Capture the cell that displays the provided text and extract its (x, y) central coordinate. 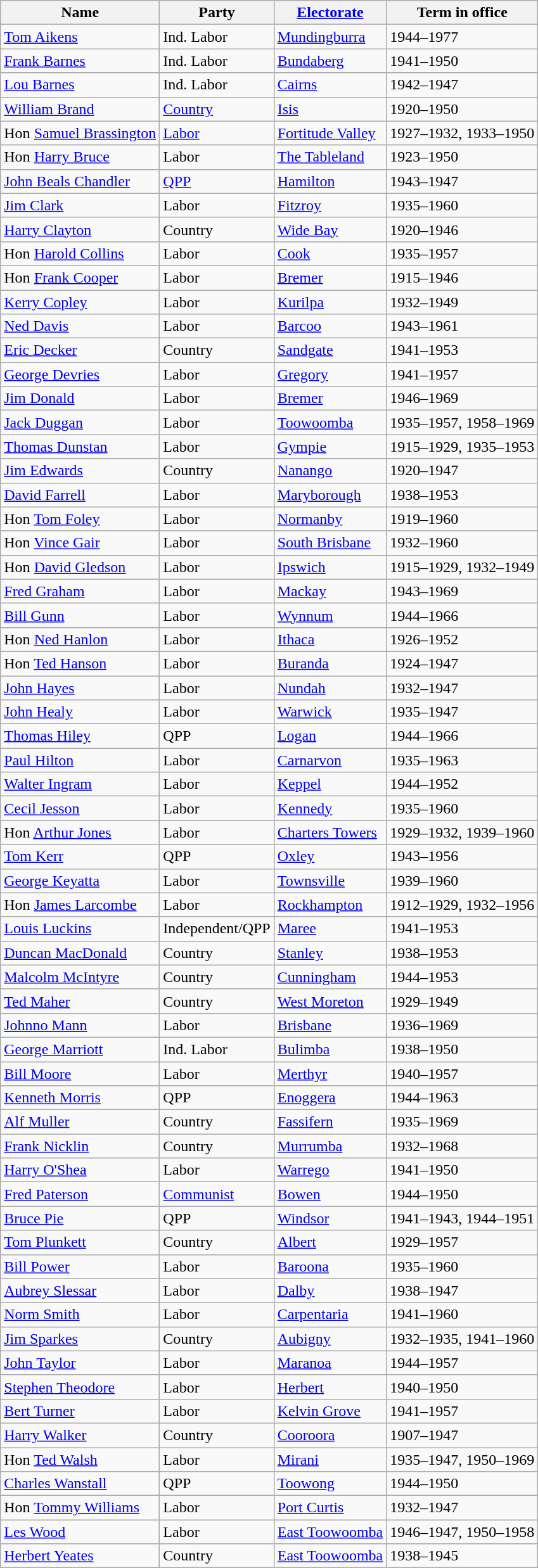
Murrumba (330, 1146)
Hon Harry Bruce (80, 157)
Barcoo (330, 326)
1915–1946 (463, 277)
Hon Arthur Jones (80, 832)
Alf Muller (80, 1122)
1935–1947 (463, 712)
Bowen (330, 1194)
John Healy (80, 712)
1935–1947, 1950–1969 (463, 1459)
1938–1950 (463, 1049)
Hon Tom Foley (80, 519)
Maryborough (330, 495)
Ithaca (330, 639)
1940–1957 (463, 1074)
1935–1957 (463, 253)
Fred Graham (80, 591)
Logan (330, 736)
1940–1950 (463, 1387)
Hon Harold Collins (80, 253)
Bill Power (80, 1266)
1907–1947 (463, 1435)
Keppel (330, 784)
1941–1943, 1944–1951 (463, 1218)
1938–1945 (463, 1556)
Communist (217, 1194)
Lou Barnes (80, 85)
Jim Clark (80, 205)
1942–1947 (463, 85)
Mirani (330, 1459)
1920–1946 (463, 229)
Ted Maher (80, 1001)
Fitzroy (330, 205)
Cunningham (330, 977)
Mackay (330, 591)
Sandgate (330, 350)
Cairns (330, 85)
Fassifern (330, 1122)
1932–1949 (463, 302)
Tom Aikens (80, 37)
1932–1935, 1941–1960 (463, 1339)
Rockhampton (330, 905)
Fred Paterson (80, 1194)
Jim Sparkes (80, 1339)
1929–1957 (463, 1242)
Term in office (463, 13)
Toowoomba (330, 423)
1944–1952 (463, 784)
1935–1963 (463, 760)
Norm Smith (80, 1315)
1943–1961 (463, 326)
Buranda (330, 663)
John Hayes (80, 687)
Carnarvon (330, 760)
Kerry Copley (80, 302)
Fortitude Valley (330, 133)
1920–1947 (463, 471)
Hon David Gledson (80, 567)
Cooroora (330, 1435)
Charters Towers (330, 832)
Nanango (330, 471)
1919–1960 (463, 519)
Wynnum (330, 615)
Oxley (330, 857)
Ned Davis (80, 326)
Name (80, 13)
1927–1932, 1933–1950 (463, 133)
South Brisbane (330, 543)
Albert (330, 1242)
1946–1969 (463, 398)
Mundingburra (330, 37)
Kenneth Morris (80, 1098)
1929–1949 (463, 1001)
David Farrell (80, 495)
Hon Ted Hanson (80, 663)
John Taylor (80, 1363)
Thomas Dunstan (80, 447)
Enoggera (330, 1098)
George Keyatta (80, 881)
1920–1950 (463, 109)
1912–1929, 1932–1956 (463, 905)
Jim Donald (80, 398)
Harry Clayton (80, 229)
Paul Hilton (80, 760)
Carpentaria (330, 1315)
Bundaberg (330, 61)
Independent/QPP (217, 929)
Toowong (330, 1484)
1915–1929, 1932–1949 (463, 567)
Gympie (330, 447)
Bill Gunn (80, 615)
Brisbane (330, 1025)
Hon Frank Cooper (80, 277)
Harry Walker (80, 1435)
Walter Ingram (80, 784)
Isis (330, 109)
Baroona (330, 1266)
1946–1947, 1950–1958 (463, 1532)
Hon Ned Hanlon (80, 639)
Herbert Yeates (80, 1556)
1926–1952 (463, 639)
The Tableland (330, 157)
John Beals Chandler (80, 181)
Hon Ted Walsh (80, 1459)
Party (217, 13)
Thomas Hiley (80, 736)
Normanby (330, 519)
Aubigny (330, 1339)
1938–1947 (463, 1291)
Hamilton (330, 181)
Tom Plunkett (80, 1242)
1939–1960 (463, 881)
Hon Vince Gair (80, 543)
Port Curtis (330, 1508)
William Brand (80, 109)
Frank Nicklin (80, 1146)
Hon James Larcombe (80, 905)
Malcolm McIntyre (80, 977)
Stephen Theodore (80, 1387)
1944–1957 (463, 1363)
1923–1950 (463, 157)
1936–1969 (463, 1025)
Ipswich (330, 567)
Bulimba (330, 1049)
1935–1969 (463, 1122)
Wide Bay (330, 229)
Eric Decker (80, 350)
1943–1969 (463, 591)
Nundah (330, 687)
1941–1960 (463, 1315)
Warrego (330, 1170)
Frank Barnes (80, 61)
Jim Edwards (80, 471)
1929–1932, 1939–1960 (463, 832)
West Moreton (330, 1001)
Kennedy (330, 808)
Gregory (330, 374)
Herbert (330, 1387)
1943–1956 (463, 857)
George Marriott (80, 1049)
Les Wood (80, 1532)
1915–1929, 1935–1953 (463, 447)
1944–1953 (463, 977)
Bruce Pie (80, 1218)
1944–1977 (463, 37)
Harry O'Shea (80, 1170)
Warwick (330, 712)
Townsville (330, 881)
Bert Turner (80, 1411)
Hon Tommy Williams (80, 1508)
Hon Samuel Brassington (80, 133)
Louis Luckins (80, 929)
1944–1963 (463, 1098)
Bill Moore (80, 1074)
Merthyr (330, 1074)
George Devries (80, 374)
1932–1960 (463, 543)
Cook (330, 253)
1932–1968 (463, 1146)
Jack Duggan (80, 423)
Charles Wanstall (80, 1484)
Kurilpa (330, 302)
Tom Kerr (80, 857)
Stanley (330, 953)
Aubrey Slessar (80, 1291)
Cecil Jesson (80, 808)
Duncan MacDonald (80, 953)
Electorate (330, 13)
1943–1947 (463, 181)
Windsor (330, 1218)
Kelvin Grove (330, 1411)
1924–1947 (463, 663)
Maranoa (330, 1363)
Maree (330, 929)
1935–1957, 1958–1969 (463, 423)
Johnno Mann (80, 1025)
Dalby (330, 1291)
